Extract the (x, y) coordinate from the center of the cell holding the provided text.  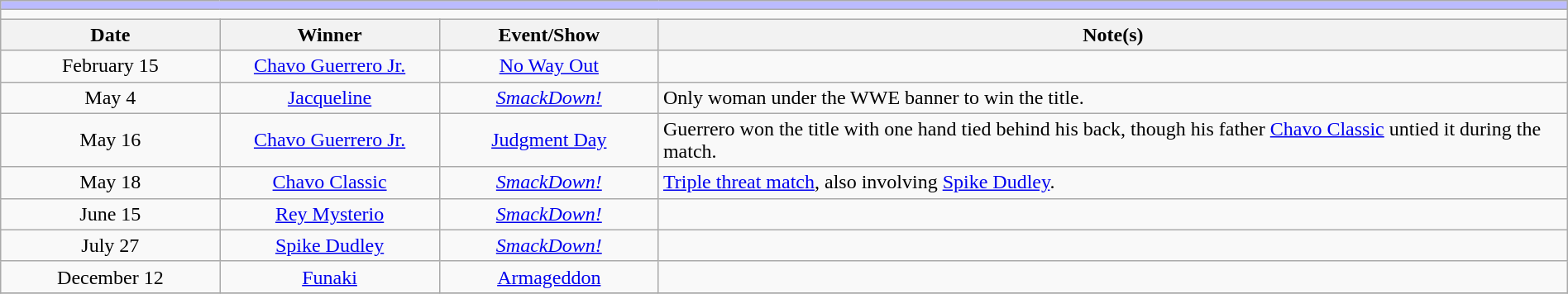
May 4 (111, 97)
June 15 (111, 214)
Only woman under the WWE banner to win the title. (1113, 97)
July 27 (111, 245)
Jacqueline (329, 97)
Chavo Classic (329, 183)
No Way Out (549, 66)
December 12 (111, 277)
Note(s) (1113, 35)
Judgment Day (549, 140)
Winner (329, 35)
Spike Dudley (329, 245)
Triple threat match, also involving Spike Dudley. (1113, 183)
Guerrero won the title with one hand tied behind his back, though his father Chavo Classic untied it during the match. (1113, 140)
Rey Mysterio (329, 214)
Date (111, 35)
May 16 (111, 140)
Event/Show (549, 35)
February 15 (111, 66)
May 18 (111, 183)
Funaki (329, 277)
Armageddon (549, 277)
